For the text-containing cell, return its midpoint in [X, Y] coordinate format. 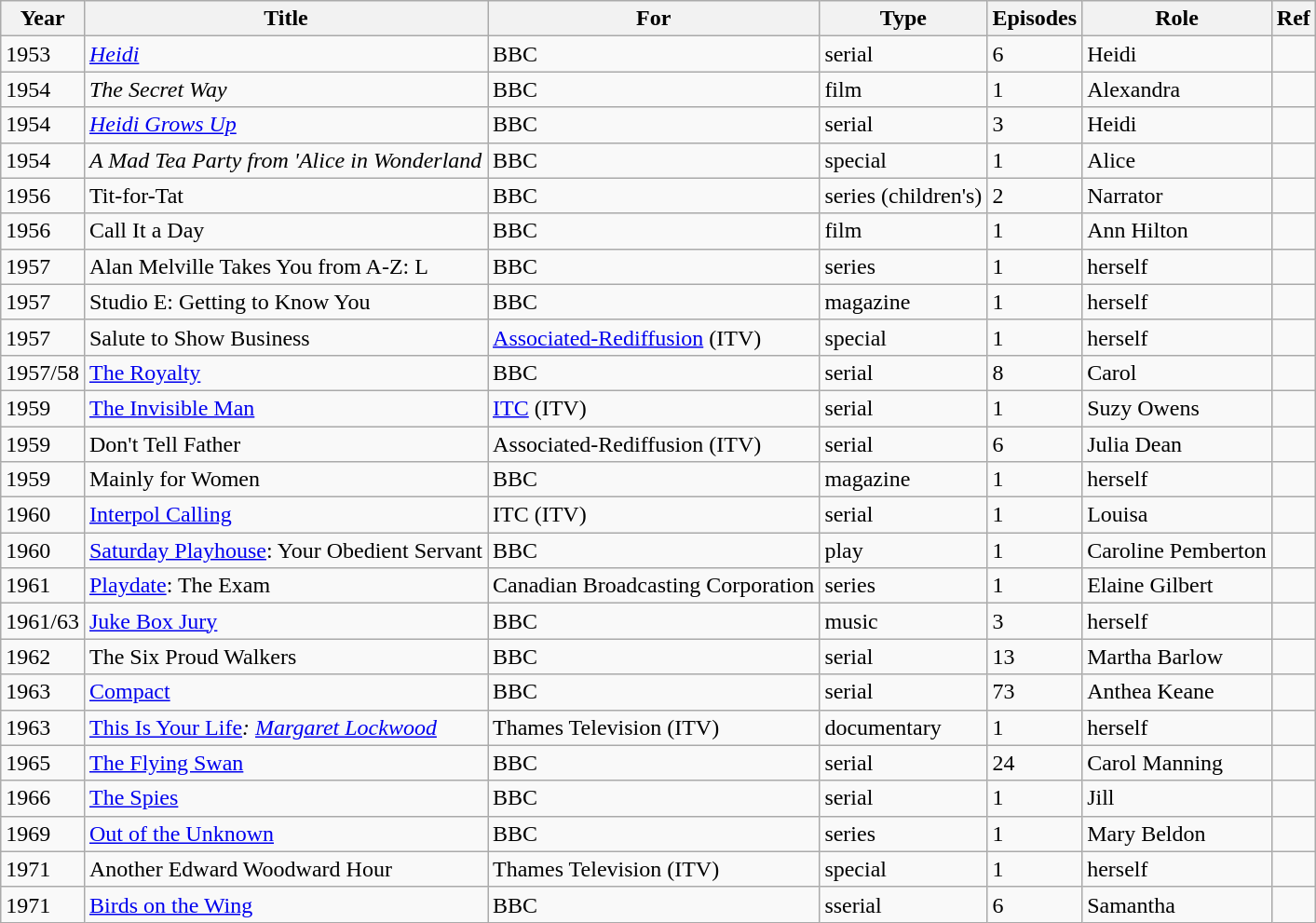
Interpol Calling [285, 515]
13 [1035, 657]
Mainly for Women [285, 480]
The Secret Way [285, 89]
play [903, 550]
Carol [1177, 373]
Caroline Pemberton [1177, 550]
Julia Dean [1177, 444]
Compact [285, 692]
sserial [903, 904]
Year [43, 19]
music [903, 621]
1969 [43, 834]
Title [285, 19]
This Is Your Life: Margaret Lockwood [285, 727]
1966 [43, 798]
Heidi Grows Up [285, 125]
series (children's) [903, 196]
73 [1035, 692]
The Six Proud Walkers [285, 657]
Anthea Keane [1177, 692]
Role [1177, 19]
Studio E: Getting to Know You [285, 302]
1961/63 [43, 621]
Ann Hilton [1177, 231]
The Flying Swan [285, 763]
Samantha [1177, 904]
The Spies [285, 798]
Alice [1177, 160]
Tit-for-Tat [285, 196]
Call It a Day [285, 231]
Out of the Unknown [285, 834]
Birds on the Wing [285, 904]
A Mad Tea Party from 'Alice in Wonderland [285, 160]
For [654, 19]
Salute to Show Business [285, 337]
Another Edward Woodward Hour [285, 869]
Narrator [1177, 196]
1962 [43, 657]
Juke Box Jury [285, 621]
documentary [903, 727]
8 [1035, 373]
1957/58 [43, 373]
Mary Beldon [1177, 834]
Carol Manning [1177, 763]
Jill [1177, 798]
Martha Barlow [1177, 657]
Saturday Playhouse: Your Obedient Servant [285, 550]
1965 [43, 763]
Louisa [1177, 515]
Suzy Owens [1177, 408]
The Royalty [285, 373]
Type [903, 19]
Episodes [1035, 19]
Playdate: The Exam [285, 586]
Don't Tell Father [285, 444]
The Invisible Man [285, 408]
Alexandra [1177, 89]
Alan Melville Takes You from A-Z: L [285, 266]
24 [1035, 763]
1953 [43, 54]
2 [1035, 196]
Ref [1293, 19]
Canadian Broadcasting Corporation [654, 586]
Elaine Gilbert [1177, 586]
1961 [43, 586]
